Output the [x, y] coordinate of the center of the cell containing the given text.  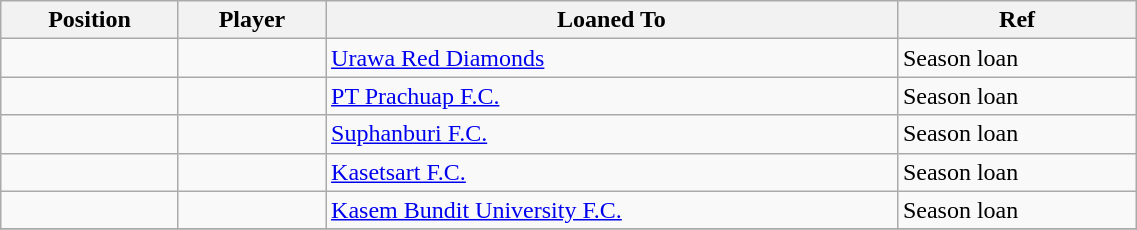
Loaned To [612, 20]
Player [252, 20]
Kasem Bundit University F.C. [612, 210]
Kasetsart F.C. [612, 172]
PT Prachuap F.C. [612, 96]
Urawa Red Diamonds [612, 58]
Position [90, 20]
Ref [1016, 20]
Suphanburi F.C. [612, 134]
